Search for the cell housing the specified text and yield its (x, y) center coordinate. 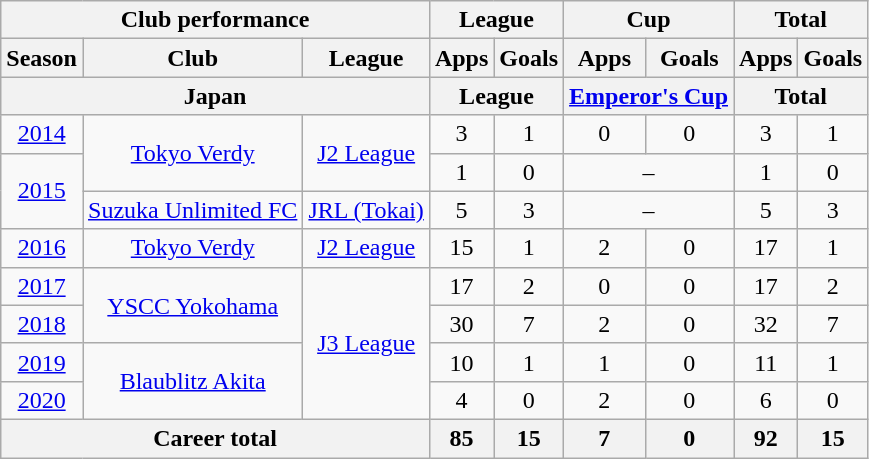
Cup (649, 20)
6 (766, 400)
2015 (42, 191)
YSCC Yokohama (192, 305)
Club (192, 58)
J3 League (366, 343)
Club performance (216, 20)
Suzuka Unlimited FC (192, 210)
2016 (42, 248)
Emperor's Cup (649, 96)
Career total (216, 438)
30 (461, 324)
2017 (42, 286)
Blaublitz Akita (192, 381)
Japan (216, 96)
2014 (42, 134)
11 (766, 362)
85 (461, 438)
2019 (42, 362)
92 (766, 438)
JRL (Tokai) (366, 210)
10 (461, 362)
4 (461, 400)
2020 (42, 400)
2018 (42, 324)
32 (766, 324)
Season (42, 58)
